Detect which cell encompasses the target text, then output its (x, y) center coordinate. 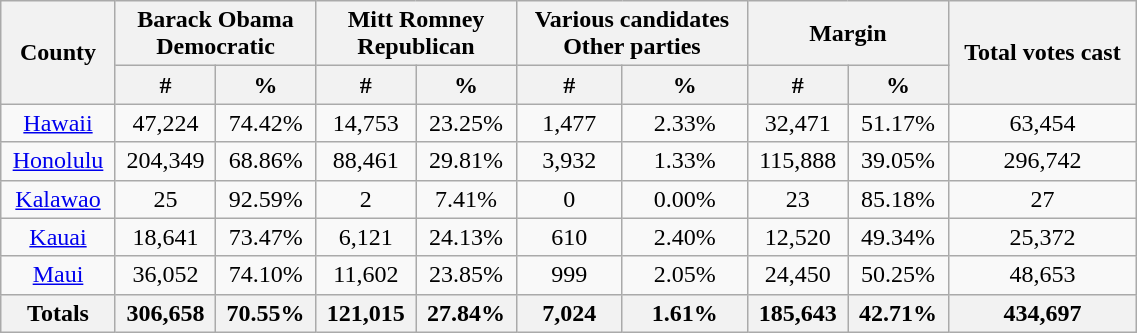
24.13% (466, 237)
Kauai (58, 237)
63,454 (1042, 123)
11,602 (366, 275)
1.61% (684, 313)
0 (569, 199)
Margin (848, 34)
Totals (58, 313)
29.81% (466, 161)
25 (165, 199)
23 (798, 199)
Barack ObamaDemocratic (215, 34)
7,024 (569, 313)
Total votes cast (1042, 52)
51.17% (898, 123)
296,742 (1042, 161)
204,349 (165, 161)
1.33% (684, 161)
27.84% (466, 313)
Kalawao (58, 199)
70.55% (266, 313)
610 (569, 237)
27 (1042, 199)
23.85% (466, 275)
306,658 (165, 313)
32,471 (798, 123)
74.10% (266, 275)
6,121 (366, 237)
2.40% (684, 237)
121,015 (366, 313)
0.00% (684, 199)
88,461 (366, 161)
49.34% (898, 237)
25,372 (1042, 237)
3,932 (569, 161)
50.25% (898, 275)
Maui (58, 275)
14,753 (366, 123)
39.05% (898, 161)
7.41% (466, 199)
Various candidatesOther parties (632, 34)
36,052 (165, 275)
42.71% (898, 313)
48,653 (1042, 275)
92.59% (266, 199)
23.25% (466, 123)
74.42% (266, 123)
115,888 (798, 161)
Honolulu (58, 161)
73.47% (266, 237)
434,697 (1042, 313)
2.05% (684, 275)
185,643 (798, 313)
12,520 (798, 237)
18,641 (165, 237)
Mitt RomneyRepublican (416, 34)
24,450 (798, 275)
68.86% (266, 161)
1,477 (569, 123)
999 (569, 275)
85.18% (898, 199)
47,224 (165, 123)
Hawaii (58, 123)
2.33% (684, 123)
2 (366, 199)
County (58, 52)
